From the cell containing the given text, extract its center point as (x, y) coordinate. 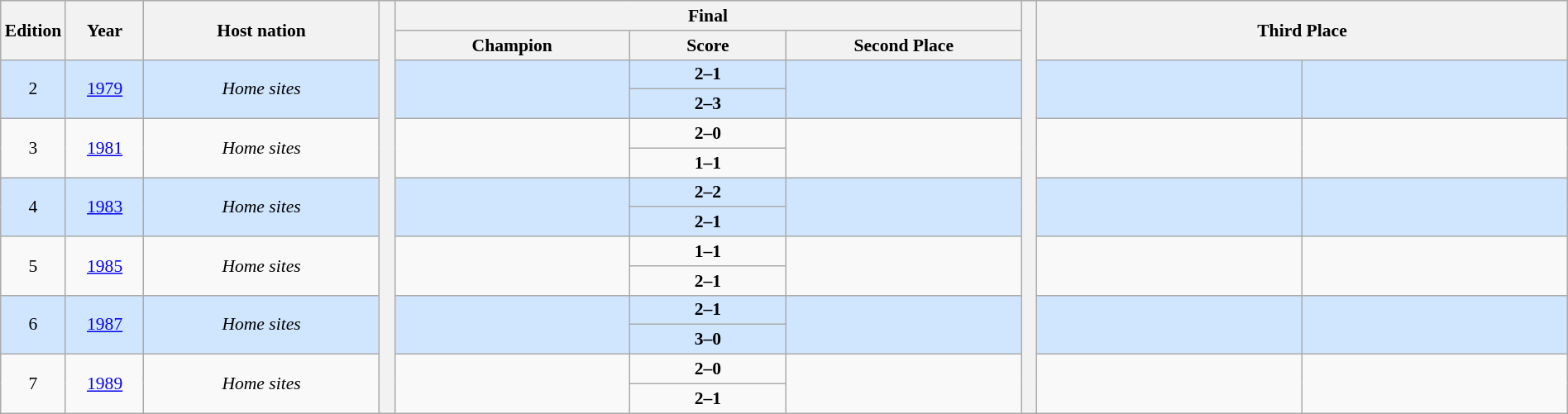
1985 (104, 266)
Year (104, 30)
4 (33, 207)
Third Place (1302, 30)
1989 (104, 383)
Score (708, 45)
1987 (104, 324)
2–3 (708, 104)
Second Place (904, 45)
7 (33, 383)
2 (33, 89)
3–0 (708, 340)
1979 (104, 89)
1981 (104, 149)
3 (33, 149)
2–2 (708, 193)
Host nation (261, 30)
Champion (512, 45)
Edition (33, 30)
5 (33, 266)
Final (708, 16)
1983 (104, 207)
6 (33, 324)
